Extract the [X, Y] coordinate from the center of the cell holding the provided text.  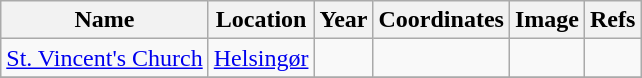
Helsingør [261, 58]
Refs [612, 20]
Year [344, 20]
Coordinates [441, 20]
St. Vincent's Church [104, 58]
Image [546, 20]
Name [104, 20]
Location [261, 20]
